Detect which cell encompasses the target text, then output its [X, Y] center coordinate. 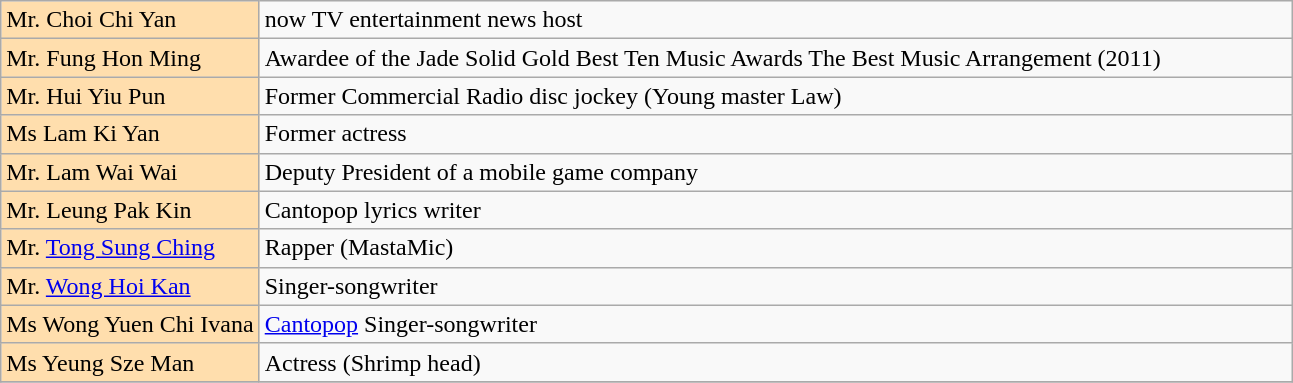
now TV entertainment news host [776, 20]
Mr. Choi Chi Yan [130, 20]
Singer-songwriter [776, 286]
Ms Wong Yuen Chi Ivana [130, 324]
Cantopop Singer-songwriter [776, 324]
Mr. Lam Wai Wai [130, 172]
Mr. Tong Sung Ching [130, 248]
Former actress [776, 134]
Deputy President of a mobile game company [776, 172]
Mr. Leung Pak Kin [130, 210]
Rapper (MastaMic) [776, 248]
Ms Lam Ki Yan [130, 134]
Mr. Wong Hoi Kan [130, 286]
Former Commercial Radio disc jockey (Young master Law) [776, 96]
Actress (Shrimp head) [776, 362]
Cantopop lyrics writer [776, 210]
Ms Yeung Sze Man [130, 362]
Mr. Fung Hon Ming [130, 58]
Mr. Hui Yiu Pun [130, 96]
Awardee of the Jade Solid Gold Best Ten Music Awards The Best Music Arrangement (2011) [776, 58]
